Search for the cell housing the specified text and yield its [x, y] center coordinate. 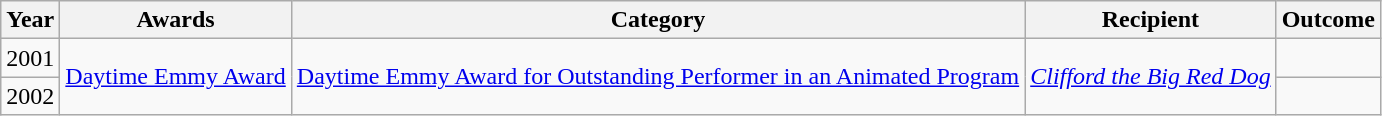
2001 [30, 58]
Category [658, 20]
Daytime Emmy Award [176, 77]
Outcome [1328, 20]
Recipient [1150, 20]
2002 [30, 96]
Clifford the Big Red Dog [1150, 77]
Daytime Emmy Award for Outstanding Performer in an Animated Program [658, 77]
Year [30, 20]
Awards [176, 20]
